Capture the cell that displays the provided text and extract its [X, Y] central coordinate. 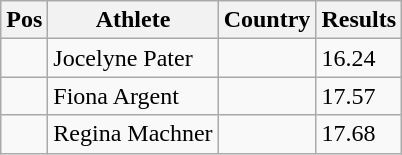
Pos [24, 20]
Results [359, 20]
Athlete [133, 20]
Regina Machner [133, 134]
17.68 [359, 134]
16.24 [359, 58]
Country [267, 20]
17.57 [359, 96]
Jocelyne Pater [133, 58]
Fiona Argent [133, 96]
